Pinpoint the cell where the given text exists, returning its [X, Y] midpoint coordinate. 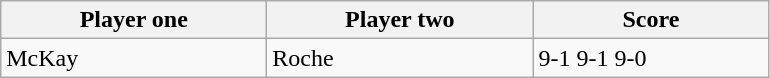
Roche [400, 58]
Score [651, 20]
Player two [400, 20]
Player one [134, 20]
9-1 9-1 9-0 [651, 58]
McKay [134, 58]
